Return [X, Y] of the center of cell containing provided text 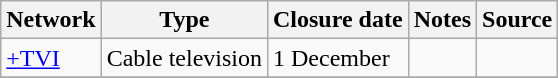
Network [51, 20]
Notes [442, 20]
Closure date [338, 20]
+TVI [51, 58]
Cable television [184, 58]
Type [184, 20]
Source [518, 20]
1 December [338, 58]
